Detect which cell encompasses the target text, then output its (x, y) center coordinate. 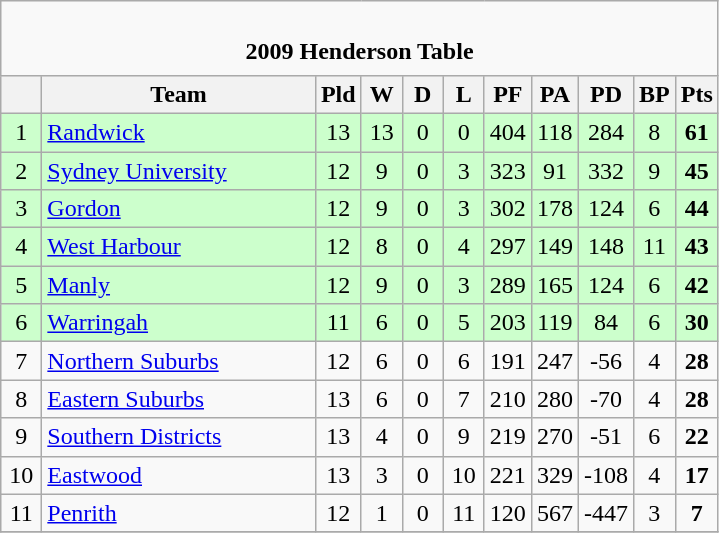
Northern Suburbs (179, 361)
302 (508, 209)
297 (508, 247)
-56 (606, 361)
-447 (606, 513)
D (422, 94)
289 (508, 285)
219 (508, 437)
203 (508, 323)
149 (554, 247)
Pld (338, 94)
Southern Districts (179, 437)
61 (696, 132)
-70 (606, 399)
17 (696, 475)
148 (606, 247)
42 (696, 285)
270 (554, 437)
45 (696, 171)
165 (554, 285)
91 (554, 171)
PD (606, 94)
178 (554, 209)
West Harbour (179, 247)
Eastwood (179, 475)
-51 (606, 437)
Sydney University (179, 171)
404 (508, 132)
Gordon (179, 209)
118 (554, 132)
L (464, 94)
Warringah (179, 323)
323 (508, 171)
Eastern Suburbs (179, 399)
280 (554, 399)
-108 (606, 475)
30 (696, 323)
2 (22, 171)
W (382, 94)
221 (508, 475)
Pts (696, 94)
22 (696, 437)
BP (654, 94)
44 (696, 209)
284 (606, 132)
43 (696, 247)
119 (554, 323)
329 (554, 475)
Team (179, 94)
PA (554, 94)
PF (508, 94)
120 (508, 513)
247 (554, 361)
Randwick (179, 132)
210 (508, 399)
332 (606, 171)
191 (508, 361)
Manly (179, 285)
567 (554, 513)
Penrith (179, 513)
84 (606, 323)
